For the text-containing cell, return its midpoint in [x, y] coordinate format. 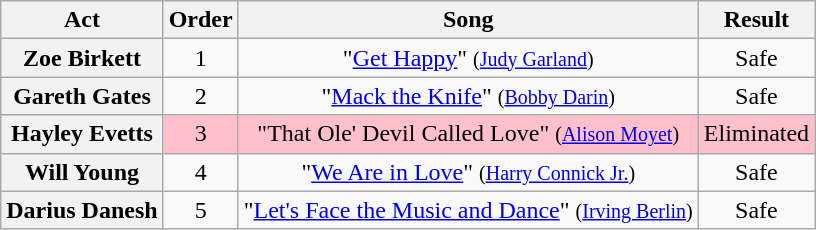
"Get Happy" (Judy Garland) [468, 58]
Hayley Evetts [82, 134]
Will Young [82, 172]
1 [200, 58]
4 [200, 172]
"We Are in Love" (Harry Connick Jr.) [468, 172]
Eliminated [756, 134]
Zoe Birkett [82, 58]
Order [200, 20]
Result [756, 20]
Song [468, 20]
3 [200, 134]
5 [200, 210]
"Mack the Knife" (Bobby Darin) [468, 96]
Act [82, 20]
"That Ole' Devil Called Love" (Alison Moyet) [468, 134]
"Let's Face the Music and Dance" (Irving Berlin) [468, 210]
Darius Danesh [82, 210]
Gareth Gates [82, 96]
2 [200, 96]
